Pinpoint the cell where the given text exists, returning its [X, Y] midpoint coordinate. 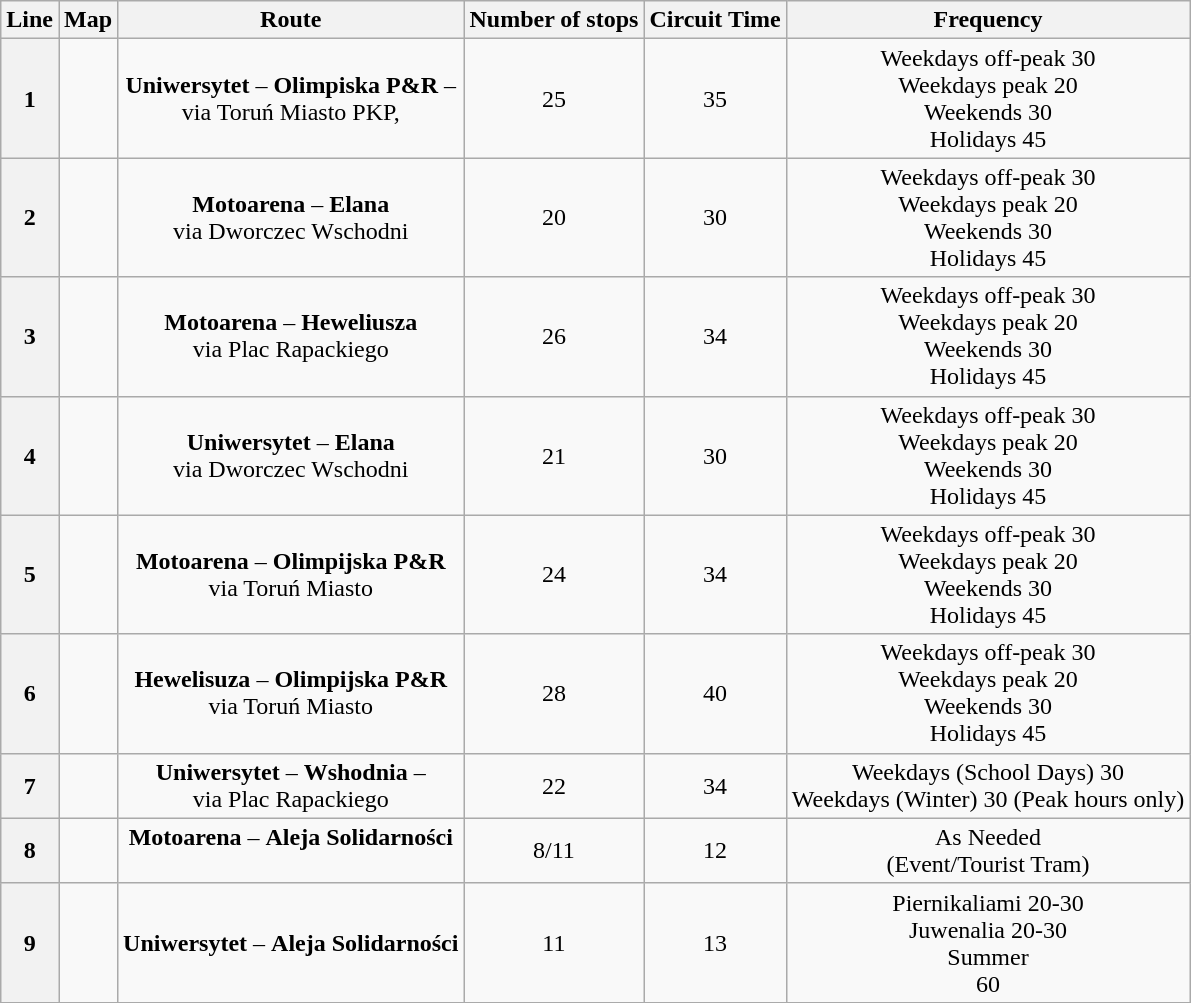
5 [30, 574]
Uniwersytet – Elanavia Dworczec Wschodni [291, 456]
9 [30, 942]
Hewelisuza – Olimpijska P&Rvia Toruń Miasto [291, 694]
2 [30, 218]
Motoarena – Olimpijska P&R via Toruń Miasto [291, 574]
Number of stops [554, 20]
Piernikaliami 20-30 Juwenalia 20-30 Summer 60 [988, 942]
4 [30, 456]
Motoarena – Aleja Solidarności [291, 850]
40 [715, 694]
8/11 [554, 850]
1 [30, 98]
20 [554, 218]
21 [554, 456]
Weekdays (School Days) 30Weekdays (Winter) 30 (Peak hours only) [988, 786]
7 [30, 786]
6 [30, 694]
13 [715, 942]
Uniwersytet – Aleja Solidarności [291, 942]
28 [554, 694]
Route [291, 20]
Uniwersytet – Olimpiska P&R – via Toruń Miasto PKP, [291, 98]
Motoarena – Heweliuszavia Plac Rapackiego [291, 336]
Line [30, 20]
3 [30, 336]
35 [715, 98]
Circuit Time [715, 20]
Motoarena – Elana via Dworczec Wschodni [291, 218]
Uniwersytet – Wshodnia – via Plac Rapackiego [291, 786]
12 [715, 850]
8 [30, 850]
11 [554, 942]
As Needed (Event/Tourist Tram) [988, 850]
24 [554, 574]
Map [88, 20]
26 [554, 336]
22 [554, 786]
25 [554, 98]
Frequency [988, 20]
